Capture the cell that displays the provided text and extract its [x, y] central coordinate. 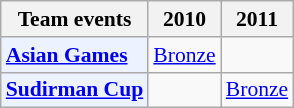
Sudirman Cup [75, 90]
Team events [75, 19]
Asian Games [75, 55]
2011 [257, 19]
2010 [184, 19]
